Capture the cell that displays the provided text and extract its [x, y] central coordinate. 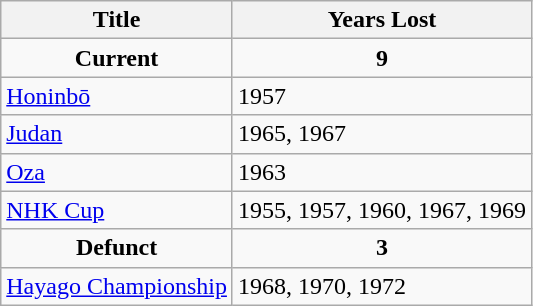
Defunct [117, 248]
3 [382, 248]
1968, 1970, 1972 [382, 286]
Years Lost [382, 20]
1955, 1957, 1960, 1967, 1969 [382, 210]
Title [117, 20]
9 [382, 58]
Judan [117, 134]
Honinbō [117, 96]
1963 [382, 172]
1957 [382, 96]
Hayago Championship [117, 286]
1965, 1967 [382, 134]
NHK Cup [117, 210]
Oza [117, 172]
Current [117, 58]
